Extract the (x, y) coordinate from the center of the cell holding the provided text.  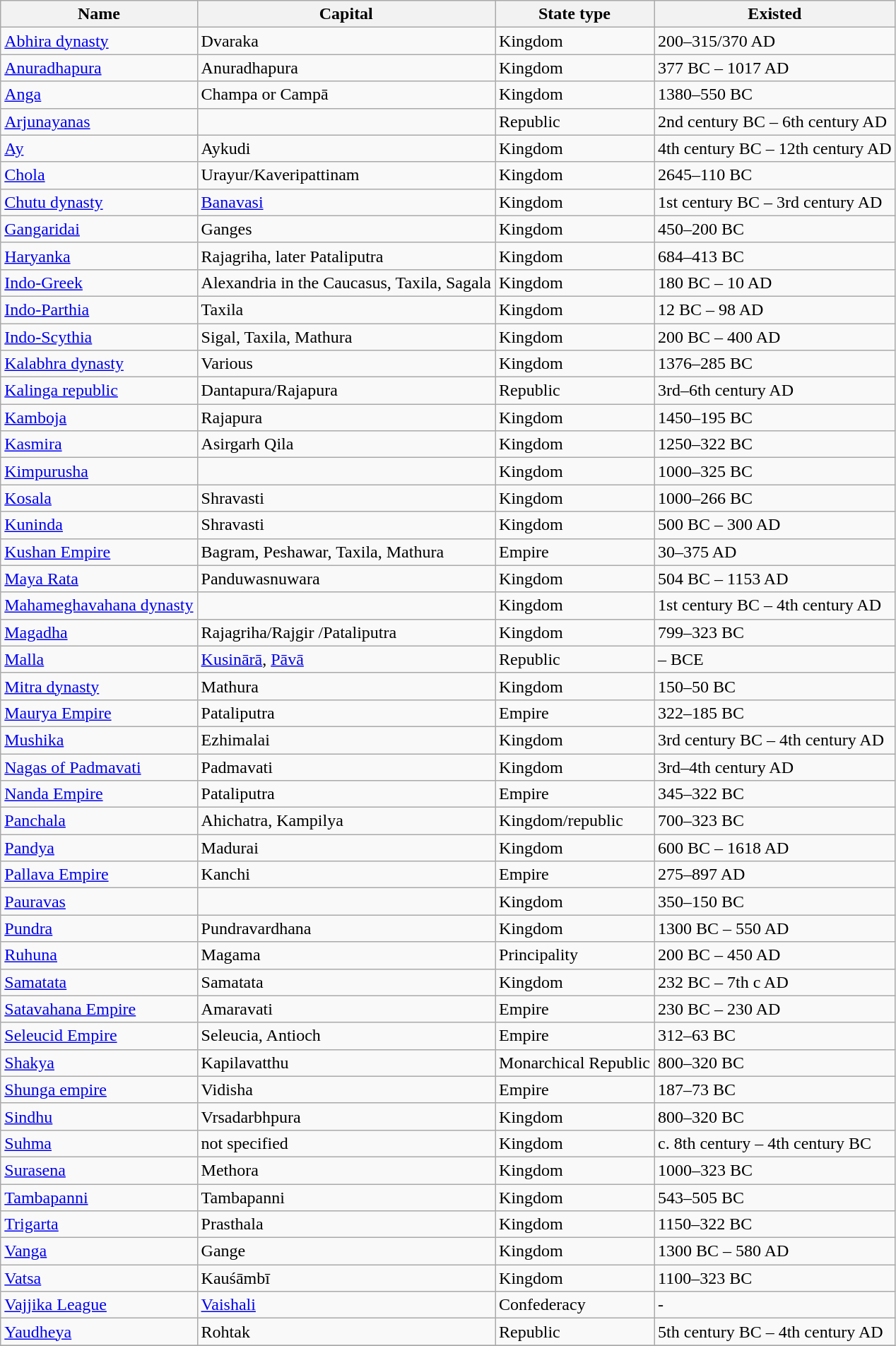
Anga (99, 95)
Satavahana Empire (99, 1009)
684–413 BC (775, 256)
1300 BC – 550 AD (775, 928)
543–505 BC (775, 1198)
Padmavati (346, 767)
1000–325 BC (775, 471)
Panduwasnuwara (346, 579)
377 BC – 1017 AD (775, 68)
180 BC – 10 AD (775, 283)
Principality (575, 955)
1st century BC – 3rd century AD (775, 202)
Sindhu (99, 1116)
Seleucid Empire (99, 1036)
1376–285 BC (775, 364)
3rd–4th century AD (775, 767)
Kalinga republic (99, 391)
Dvaraka (346, 41)
2nd century BC – 6th century AD (775, 122)
Vrsadarbhpura (346, 1116)
Shakya (99, 1063)
Monarchical Republic (575, 1063)
Chola (99, 175)
345–322 BC (775, 794)
322–185 BC (775, 713)
Existed (775, 14)
1000–266 BC (775, 498)
Kusinārā, Pāvā (346, 659)
Pundra (99, 928)
Arjunayanas (99, 122)
150–50 BC (775, 686)
1450–195 BC (775, 418)
Ay (99, 148)
Abhira dynasty (99, 41)
Vidisha (346, 1090)
Ahichatra, Kampilya (346, 821)
Kushan Empire (99, 552)
Ezhimalai (346, 740)
Kauśāmbī (346, 1278)
5th century BC – 4th century AD (775, 1332)
Urayur/Kaveripattinam (346, 175)
Methora (346, 1170)
Pandya (99, 848)
275–897 AD (775, 875)
Surasena (99, 1170)
Various (346, 364)
Kuninda (99, 525)
Rajapura (346, 418)
Kamboja (99, 418)
Panchala (99, 821)
Gangaridai (99, 229)
Nagas of Padmavati (99, 767)
State type (575, 14)
Maya Rata (99, 579)
Kalabhra dynasty (99, 364)
4th century BC – 12th century AD (775, 148)
Confederacy (575, 1305)
Magama (346, 955)
Kingdom/republic (575, 821)
Indo-Scythia (99, 337)
200 BC – 400 AD (775, 337)
230 BC – 230 AD (775, 1009)
1000–323 BC (775, 1170)
Taxila (346, 309)
Ruhuna (99, 955)
12 BC – 98 AD (775, 309)
Vatsa (99, 1278)
Madurai (346, 848)
1st century BC – 4th century AD (775, 606)
Rajagriha, later Pataliputra (346, 256)
Vanga (99, 1251)
Indo-Parthia (99, 309)
Seleucia, Antioch (346, 1036)
Vajjika League (99, 1305)
Yaudheya (99, 1332)
Chutu dynasty (99, 202)
– BCE (775, 659)
2645–110 BC (775, 175)
Kapilavatthu (346, 1063)
Shunga empire (99, 1090)
Suhma (99, 1143)
3rd–6th century AD (775, 391)
Champa or Campā (346, 95)
Maurya Empire (99, 713)
3rd century BC – 4th century AD (775, 740)
1150–322 BC (775, 1224)
Asirgarh Qila (346, 444)
Nanda Empire (99, 794)
700–323 BC (775, 821)
799–323 BC (775, 632)
30–375 AD (775, 552)
600 BC – 1618 AD (775, 848)
Kimpurusha (99, 471)
Bagram, Peshawar, Taxila, Mathura (346, 552)
Dantapura/Rajapura (346, 391)
Pallava Empire (99, 875)
Prasthala (346, 1224)
Pauravas (99, 902)
Mahameghavahana dynasty (99, 606)
Haryanka (99, 256)
Malla (99, 659)
Ganges (346, 229)
200 BC – 450 AD (775, 955)
Name (99, 14)
1380–550 BC (775, 95)
Magadha (99, 632)
Pundravardhana (346, 928)
Mathura (346, 686)
Kosala (99, 498)
187–73 BC (775, 1090)
not specified (346, 1143)
Alexandria in the Caucasus, Taxila, Sagala (346, 283)
Amaravati (346, 1009)
232 BC – 7th c AD (775, 982)
Capital (346, 14)
Kasmira (99, 444)
1250–322 BC (775, 444)
Aykudi (346, 148)
312–63 BC (775, 1036)
450–200 BC (775, 229)
Sigal, Taxila, Mathura (346, 337)
Mushika (99, 740)
Gange (346, 1251)
c. 8th century – 4th century BC (775, 1143)
200–315/370 AD (775, 41)
Indo-Greek (99, 283)
500 BC – 300 AD (775, 525)
- (775, 1305)
Vaishali (346, 1305)
504 BC – 1153 AD (775, 579)
350–150 BC (775, 902)
Banavasi (346, 202)
Kanchi (346, 875)
1100–323 BC (775, 1278)
Rajagriha/Rajgir /Pataliputra (346, 632)
Mitra dynasty (99, 686)
Rohtak (346, 1332)
Trigarta (99, 1224)
1300 BC – 580 AD (775, 1251)
